Return the [X, Y] coordinate for the center point of the cell that contains the specified text.  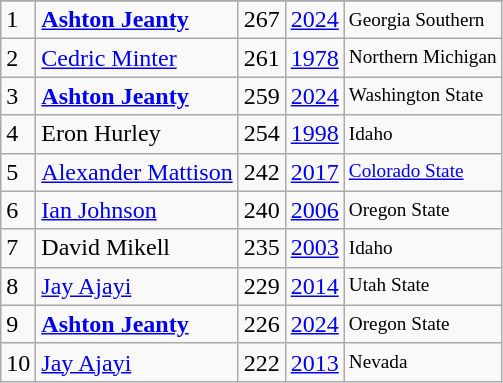
7 [18, 248]
2 [18, 58]
2013 [314, 362]
261 [262, 58]
Alexander Mattison [137, 172]
9 [18, 324]
5 [18, 172]
Northern Michigan [422, 58]
3 [18, 96]
Ian Johnson [137, 210]
4 [18, 134]
259 [262, 96]
240 [262, 210]
David Mikell [137, 248]
Colorado State [422, 172]
222 [262, 362]
10 [18, 362]
242 [262, 172]
267 [262, 20]
254 [262, 134]
226 [262, 324]
229 [262, 286]
2006 [314, 210]
8 [18, 286]
Georgia Southern [422, 20]
2003 [314, 248]
6 [18, 210]
1 [18, 20]
1998 [314, 134]
Eron Hurley [137, 134]
2014 [314, 286]
235 [262, 248]
Washington State [422, 96]
Utah State [422, 286]
2017 [314, 172]
Cedric Minter [137, 58]
1978 [314, 58]
Nevada [422, 362]
